Extract the [x, y] coordinate from the center of the cell holding the provided text.  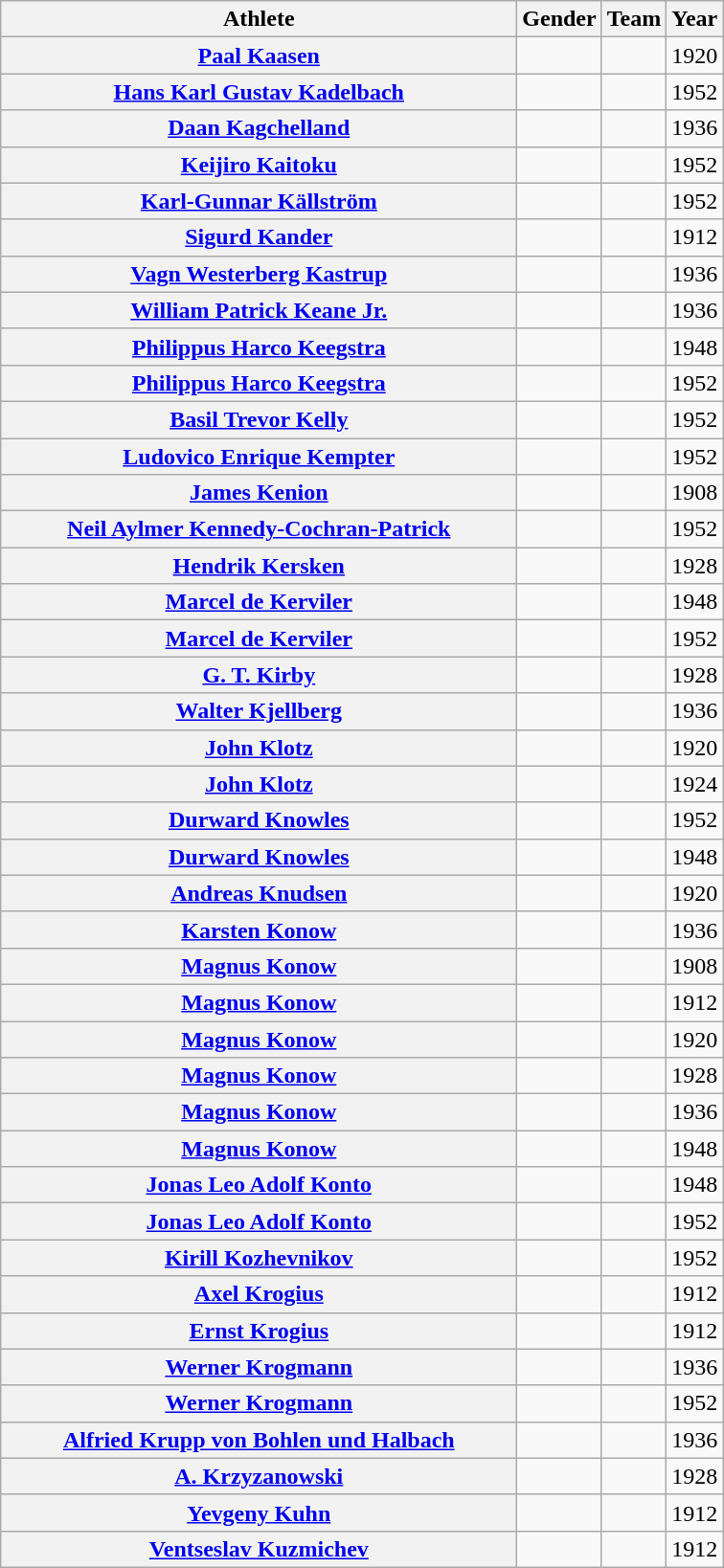
Yevgeny Kuhn [259, 1512]
Keijiro Kaitoku [259, 165]
Kirill Kozhevnikov [259, 1258]
Neil Aylmer Kennedy-Cochran-Patrick [259, 529]
Athlete [259, 19]
Hans Karl Gustav Kadelbach [259, 92]
James Kenion [259, 493]
Basil Trevor Kelly [259, 419]
Sigurd Kander [259, 237]
Hendrik Kersken [259, 566]
Andreas Knudsen [259, 893]
Axel Krogius [259, 1294]
William Patrick Keane Jr. [259, 310]
1924 [695, 784]
Team [634, 19]
A. Krzyzanowski [259, 1476]
Vagn Westerberg Kastrup [259, 274]
Paal Kaasen [259, 56]
Karl-Gunnar Källström [259, 201]
Ventseslav Kuzmichev [259, 1549]
G. T. Kirby [259, 675]
Gender [559, 19]
Ludovico Enrique Kempter [259, 457]
Daan Kagchelland [259, 128]
Karsten Konow [259, 930]
Walter Kjellberg [259, 711]
Year [695, 19]
Ernst Krogius [259, 1331]
Alfried Krupp von Bohlen und Halbach [259, 1440]
